Determine the [X, Y] coordinate at the center of the cell enclosing the given text.  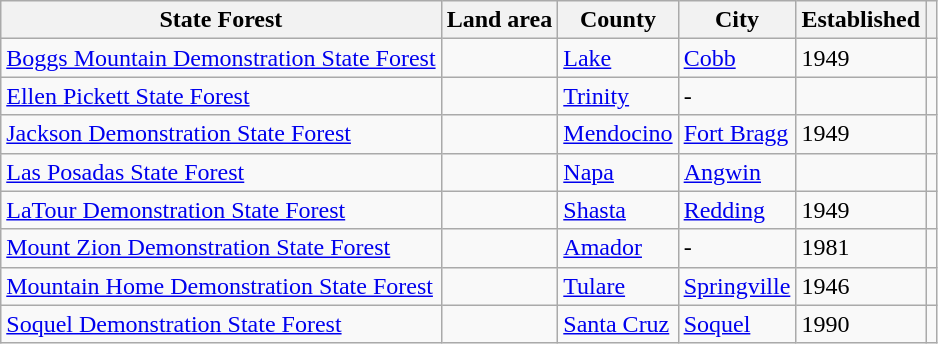
Cobb [737, 58]
Redding [737, 210]
Mendocino [618, 134]
Boggs Mountain Demonstration State Forest [221, 58]
Tulare [618, 286]
Land area [500, 20]
1946 [861, 286]
Soquel Demonstration State Forest [221, 324]
1990 [861, 324]
Mountain Home Demonstration State Forest [221, 286]
State Forest [221, 20]
Springville [737, 286]
County [618, 20]
Trinity [618, 96]
Mount Zion Demonstration State Forest [221, 248]
Ellen Pickett State Forest [221, 96]
Angwin [737, 172]
Jackson Demonstration State Forest [221, 134]
Amador [618, 248]
Shasta [618, 210]
Santa Cruz [618, 324]
Established [861, 20]
LaTour Demonstration State Forest [221, 210]
1981 [861, 248]
Las Posadas State Forest [221, 172]
Fort Bragg [737, 134]
City [737, 20]
Lake [618, 58]
Soquel [737, 324]
Napa [618, 172]
